For the text-containing cell, return its midpoint in [x, y] coordinate format. 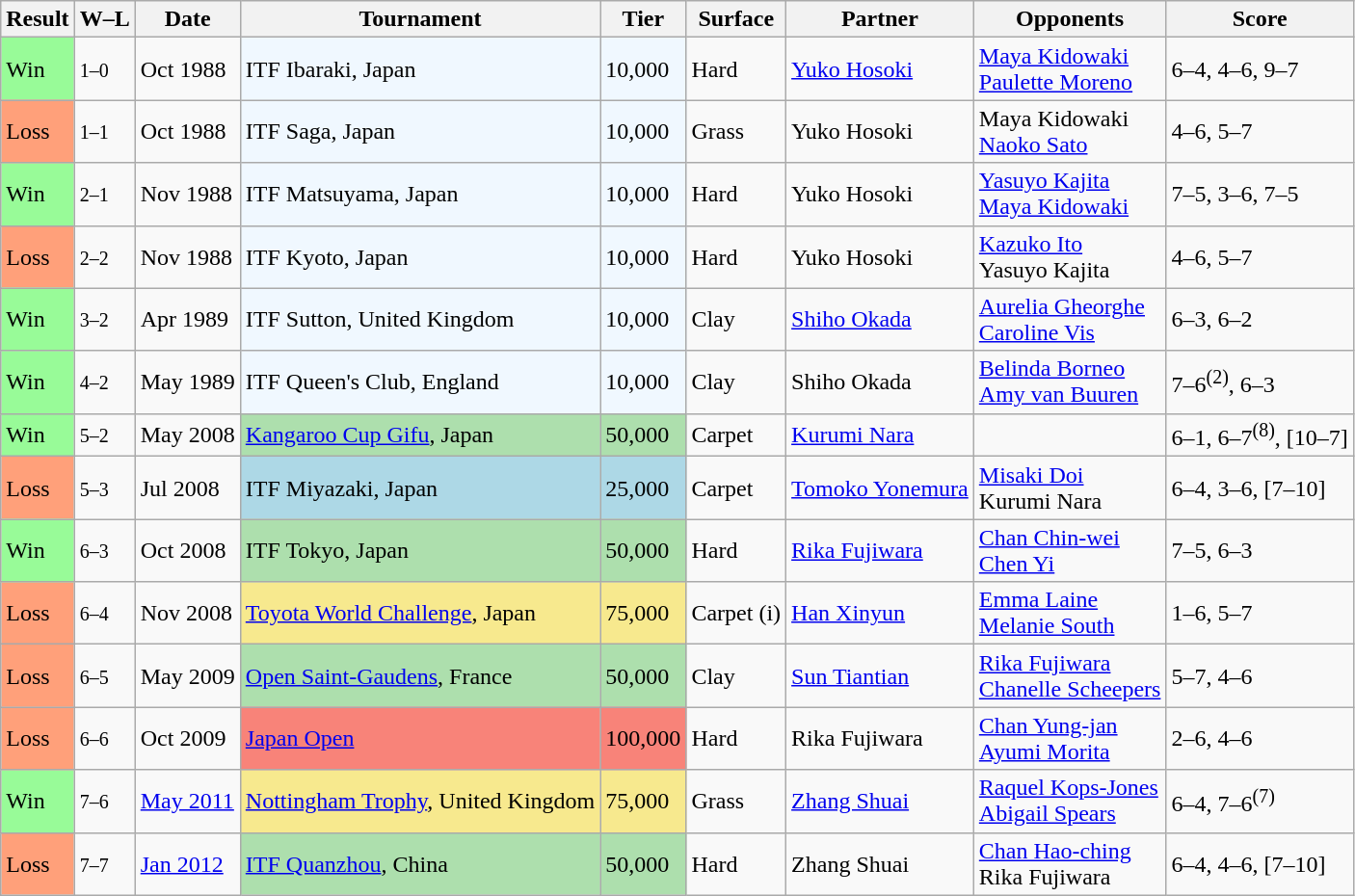
Han Xinyun [881, 613]
2–2 [104, 256]
Chan Hao-ching Rika Fujiwara [1070, 863]
6–3 [104, 551]
Sun Tiantian [881, 676]
2–1 [104, 195]
100,000 [644, 738]
ITF Sutton, United Kingdom [420, 320]
ITF Kyoto, Japan [420, 256]
Date [187, 19]
7–5, 3–6, 7–5 [1260, 195]
6–5 [104, 676]
6–4, 4–6, [7–10] [1260, 863]
Tier [644, 19]
Japan Open [420, 738]
7–6 [104, 802]
Opponents [1070, 19]
Raquel Kops-Jones Abigail Spears [1070, 802]
May 2009 [187, 676]
Toyota World Challenge, Japan [420, 613]
ITF Ibaraki, Japan [420, 69]
7–6(2), 6–3 [1260, 382]
Aurelia Gheorghe Caroline Vis [1070, 320]
Belinda Borneo Amy van Buuren [1070, 382]
Kangaroo Cup Gifu, Japan [420, 435]
Tomoko Yonemura [881, 488]
Carpet (i) [736, 613]
5–2 [104, 435]
3–2 [104, 320]
Rika Fujiwara Chanelle Scheepers [1070, 676]
4–2 [104, 382]
6–4, 4–6, 9–7 [1260, 69]
Kurumi Nara [881, 435]
1–0 [104, 69]
7–7 [104, 863]
Result [38, 19]
Kazuko Ito Yasuyo Kajita [1070, 256]
6–1, 6–7(8), [10–7] [1260, 435]
Nov 2008 [187, 613]
5–3 [104, 488]
Oct 2009 [187, 738]
6–3, 6–2 [1260, 320]
Emma Laine Melanie South [1070, 613]
25,000 [644, 488]
Yasuyo Kajita Maya Kidowaki [1070, 195]
Jul 2008 [187, 488]
Tournament [420, 19]
6–4, 7–6(7) [1260, 802]
Apr 1989 [187, 320]
ITF Matsuyama, Japan [420, 195]
1–1 [104, 131]
May 2008 [187, 435]
1–6, 5–7 [1260, 613]
Score [1260, 19]
ITF Miyazaki, Japan [420, 488]
Misaki Doi Kurumi Nara [1070, 488]
Maya Kidowaki Naoko Sato [1070, 131]
Oct 2008 [187, 551]
Chan Chin-wei Chen Yi [1070, 551]
Partner [881, 19]
ITF Queen's Club, England [420, 382]
6–6 [104, 738]
5–7, 4–6 [1260, 676]
Jan 2012 [187, 863]
2–6, 4–6 [1260, 738]
Open Saint-Gaudens, France [420, 676]
ITF Saga, Japan [420, 131]
W–L [104, 19]
6–4, 3–6, [7–10] [1260, 488]
May 2011 [187, 802]
Nottingham Trophy, United Kingdom [420, 802]
Maya Kidowaki Paulette Moreno [1070, 69]
ITF Tokyo, Japan [420, 551]
ITF Quanzhou, China [420, 863]
Surface [736, 19]
6–4 [104, 613]
Chan Yung-jan Ayumi Morita [1070, 738]
7–5, 6–3 [1260, 551]
May 1989 [187, 382]
